Scan for the cell matching the given text and deliver its [x, y] coordinate at center. 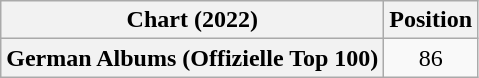
Position [431, 20]
Chart (2022) [192, 20]
German Albums (Offizielle Top 100) [192, 58]
86 [431, 58]
